Pinpoint the cell where the given text exists, returning its (x, y) midpoint coordinate. 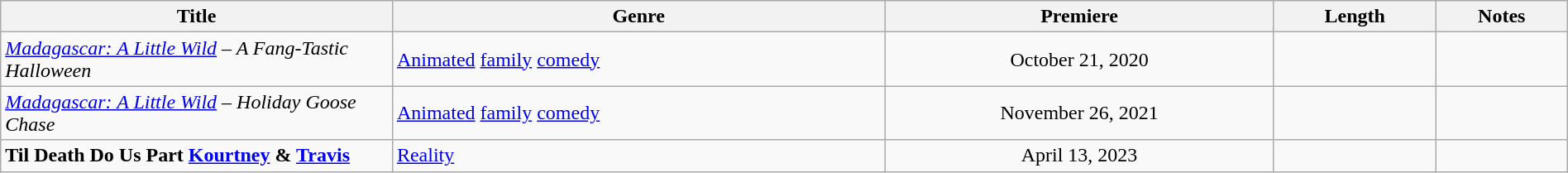
Notes (1502, 17)
April 13, 2023 (1079, 156)
Premiere (1079, 17)
Madagascar: A Little Wild – A Fang-Tastic Halloween (197, 60)
October 21, 2020 (1079, 60)
Til Death Do Us Part Kourtney & Travis (197, 156)
Reality (638, 156)
November 26, 2021 (1079, 113)
Madagascar: A Little Wild – Holiday Goose Chase (197, 113)
Length (1355, 17)
Genre (638, 17)
Title (197, 17)
